Return the (x, y) coordinate for the center point of the cell that contains the specified text.  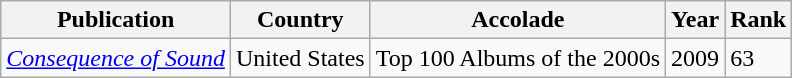
Accolade (518, 20)
Rank (758, 20)
Country (300, 20)
Publication (116, 20)
Year (696, 20)
United States (300, 58)
Top 100 Albums of the 2000s (518, 58)
Consequence of Sound (116, 58)
63 (758, 58)
2009 (696, 58)
